Pinpoint the cell where the given text exists, returning its [X, Y] midpoint coordinate. 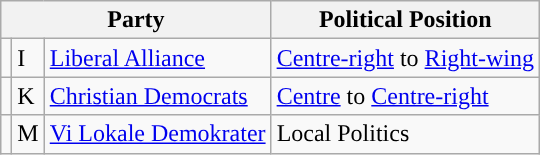
Party [136, 20]
Political Position [405, 20]
Centre-right to Right-wing [405, 58]
I [28, 58]
Liberal Alliance [158, 58]
Vi Lokale Demokrater [158, 134]
Centre to Centre-right [405, 96]
Local Politics [405, 134]
K [28, 96]
Christian Democrats [158, 96]
M [28, 134]
